Extract the (x, y) coordinate from the center of the cell holding the provided text.  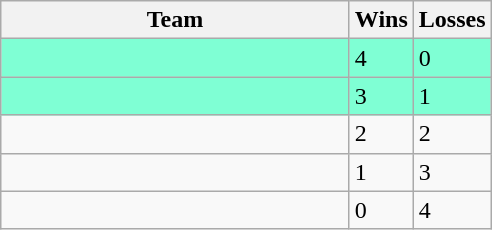
Team (176, 20)
Losses (452, 20)
Wins (381, 20)
